Return (x, y) of the center of cell containing provided text 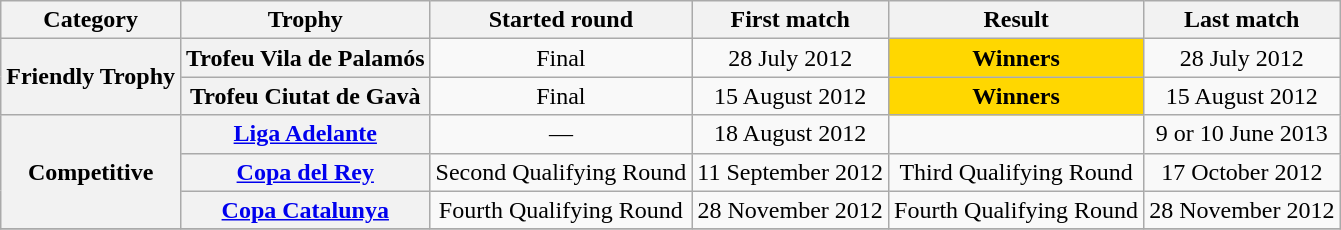
— (561, 134)
17 October 2012 (1242, 172)
Started round (561, 20)
Trofeu Ciutat de Gavà (306, 96)
18 August 2012 (790, 134)
Result (1016, 20)
Second Qualifying Round (561, 172)
11 September 2012 (790, 172)
Third Qualifying Round (1016, 172)
Category (91, 20)
Trofeu Vila de Palamós (306, 58)
Copa del Rey (306, 172)
Trophy (306, 20)
First match (790, 20)
Copa Catalunya (306, 210)
Last match (1242, 20)
9 or 10 June 2013 (1242, 134)
Competitive (91, 172)
Friendly Trophy (91, 77)
Liga Adelante (306, 134)
